Return the [X, Y] coordinate for the center point of the cell that contains the specified text.  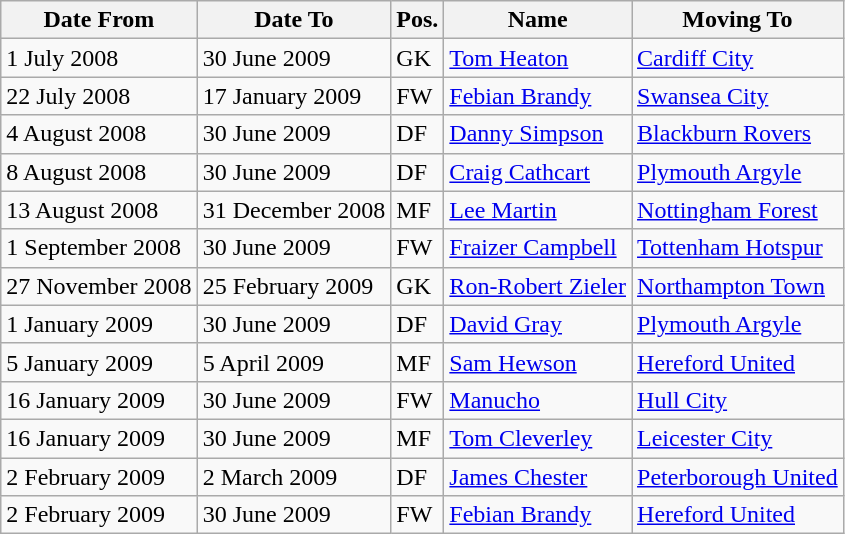
Date From [99, 20]
25 February 2009 [294, 286]
17 January 2009 [294, 96]
Cardiff City [738, 58]
2 March 2009 [294, 477]
Tottenham Hotspur [738, 248]
Moving To [738, 20]
1 January 2009 [99, 324]
Peterborough United [738, 477]
Ron-Robert Zieler [538, 286]
Name [538, 20]
8 August 2008 [99, 172]
Danny Simpson [538, 134]
Swansea City [738, 96]
Hull City [738, 400]
4 August 2008 [99, 134]
27 November 2008 [99, 286]
David Gray [538, 324]
1 September 2008 [99, 248]
Lee Martin [538, 210]
Tom Cleverley [538, 438]
Pos. [418, 20]
Fraizer Campbell [538, 248]
Date To [294, 20]
Blackburn Rovers [738, 134]
Northampton Town [738, 286]
James Chester [538, 477]
Manucho [538, 400]
1 July 2008 [99, 58]
5 April 2009 [294, 362]
Craig Cathcart [538, 172]
Sam Hewson [538, 362]
5 January 2009 [99, 362]
Tom Heaton [538, 58]
Nottingham Forest [738, 210]
13 August 2008 [99, 210]
31 December 2008 [294, 210]
Leicester City [738, 438]
22 July 2008 [99, 96]
